Extract the (X, Y) coordinate from the center of the cell holding the provided text.  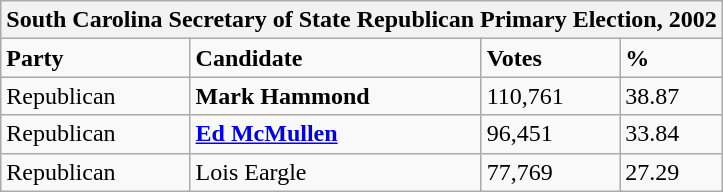
110,761 (550, 96)
38.87 (671, 96)
27.29 (671, 172)
Candidate (336, 58)
Ed McMullen (336, 134)
Votes (550, 58)
77,769 (550, 172)
Party (96, 58)
Lois Eargle (336, 172)
South Carolina Secretary of State Republican Primary Election, 2002 (362, 20)
33.84 (671, 134)
96,451 (550, 134)
% (671, 58)
Mark Hammond (336, 96)
